Locate the cell with the specified text and output its [X, Y] center coordinate. 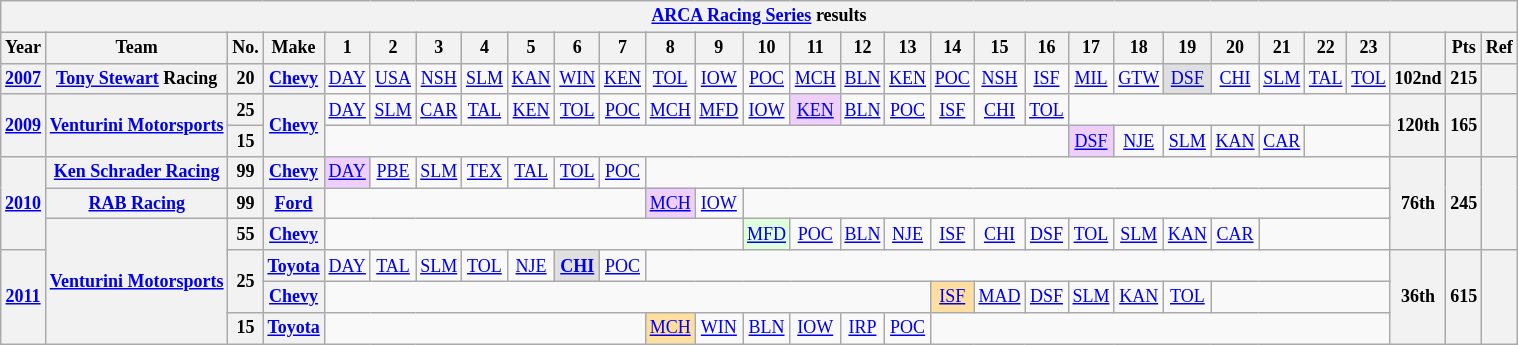
RAB Racing [136, 204]
18 [1139, 48]
Pts [1464, 48]
76th [1418, 204]
13 [908, 48]
GTW [1139, 78]
36th [1418, 297]
7 [623, 48]
615 [1464, 297]
Ford [294, 204]
14 [952, 48]
245 [1464, 204]
165 [1464, 125]
Ken Schrader Racing [136, 172]
4 [485, 48]
No. [246, 48]
ARCA Racing Series results [759, 16]
11 [815, 48]
9 [719, 48]
23 [1368, 48]
MIL [1091, 78]
2009 [24, 125]
5 [531, 48]
215 [1464, 78]
21 [1282, 48]
PBE [393, 172]
TEX [485, 172]
8 [670, 48]
Make [294, 48]
MAD [1000, 296]
Tony Stewart Racing [136, 78]
1 [347, 48]
USA [393, 78]
2 [393, 48]
55 [246, 234]
Ref [1500, 48]
19 [1188, 48]
Team [136, 48]
12 [862, 48]
2007 [24, 78]
2011 [24, 297]
2010 [24, 204]
6 [578, 48]
10 [767, 48]
102nd [1418, 78]
3 [439, 48]
17 [1091, 48]
120th [1418, 125]
22 [1326, 48]
IRP [862, 328]
Year [24, 48]
16 [1046, 48]
